Locate the cell with the specified text and output its [X, Y] center coordinate. 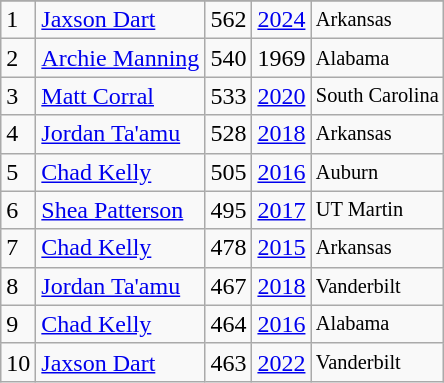
8 [18, 286]
5 [18, 172]
9 [18, 324]
7 [18, 248]
464 [228, 324]
2020 [282, 96]
Shea Patterson [120, 210]
562 [228, 20]
2022 [282, 362]
Auburn [378, 172]
2017 [282, 210]
2024 [282, 20]
UT Martin [378, 210]
6 [18, 210]
3 [18, 96]
495 [228, 210]
2015 [282, 248]
1 [18, 20]
Archie Manning [120, 58]
4 [18, 134]
2 [18, 58]
505 [228, 172]
533 [228, 96]
1969 [282, 58]
South Carolina [378, 96]
528 [228, 134]
463 [228, 362]
Matt Corral [120, 96]
467 [228, 286]
540 [228, 58]
478 [228, 248]
10 [18, 362]
